Return the [X, Y] coordinate for the center point of the cell that contains the specified text.  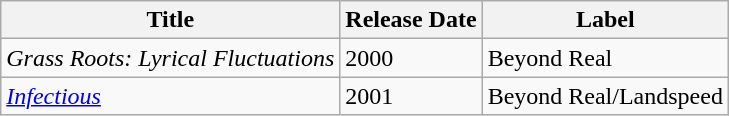
2001 [411, 96]
Release Date [411, 20]
Label [605, 20]
Infectious [170, 96]
Title [170, 20]
Beyond Real [605, 58]
2000 [411, 58]
Beyond Real/Landspeed [605, 96]
Grass Roots: Lyrical Fluctuations [170, 58]
